Detect which cell encompasses the target text, then output its [x, y] center coordinate. 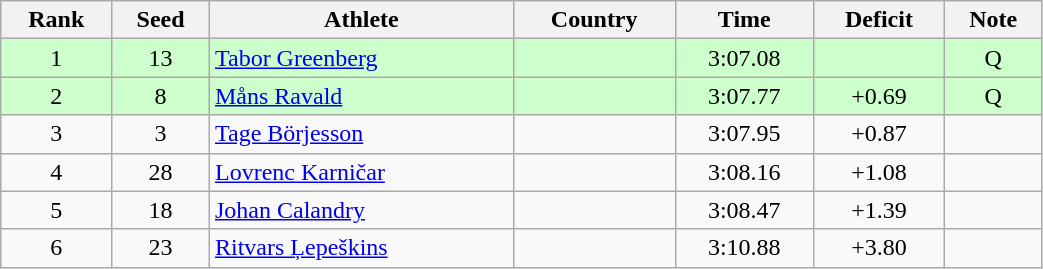
28 [161, 172]
23 [161, 248]
Tabor Greenberg [361, 58]
+1.08 [880, 172]
Ritvars Ļepeškins [361, 248]
1 [56, 58]
18 [161, 210]
3:07.08 [744, 58]
+0.69 [880, 96]
Note [993, 20]
Tage Börjesson [361, 134]
Måns Ravald [361, 96]
Country [594, 20]
3:08.47 [744, 210]
+1.39 [880, 210]
+0.87 [880, 134]
2 [56, 96]
3:07.95 [744, 134]
5 [56, 210]
6 [56, 248]
3:07.77 [744, 96]
Time [744, 20]
Deficit [880, 20]
Seed [161, 20]
8 [161, 96]
Johan Calandry [361, 210]
3:08.16 [744, 172]
3:10.88 [744, 248]
Lovrenc Karničar [361, 172]
+3.80 [880, 248]
Athlete [361, 20]
13 [161, 58]
4 [56, 172]
Rank [56, 20]
